Find where the given text appears and provide that cell's center as (x, y) coordinate. 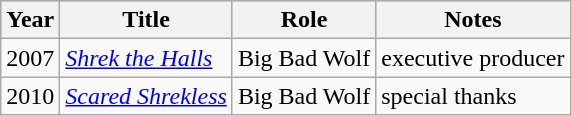
Shrek the Halls (146, 58)
Scared Shrekless (146, 96)
Title (146, 20)
2010 (30, 96)
executive producer (473, 58)
special thanks (473, 96)
Year (30, 20)
Role (304, 20)
Notes (473, 20)
2007 (30, 58)
